Output the [x, y] coordinate of the center of the cell containing the given text.  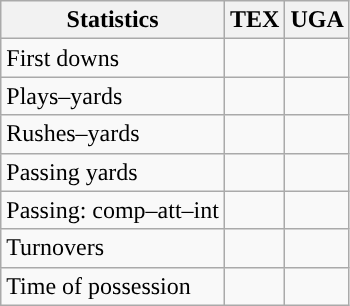
UGA [317, 20]
First downs [113, 58]
TEX [254, 20]
Plays–yards [113, 96]
Time of possession [113, 286]
Turnovers [113, 248]
Passing yards [113, 172]
Rushes–yards [113, 134]
Statistics [113, 20]
Passing: comp–att–int [113, 210]
